Return [x, y] of the center of cell containing provided text 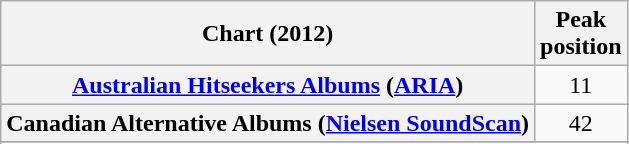
Chart (2012) [268, 34]
Australian Hitseekers Albums (ARIA) [268, 85]
11 [581, 85]
Peak position [581, 34]
Canadian Alternative Albums (Nielsen SoundScan) [268, 123]
42 [581, 123]
